Pinpoint the cell where the given text exists, returning its [x, y] midpoint coordinate. 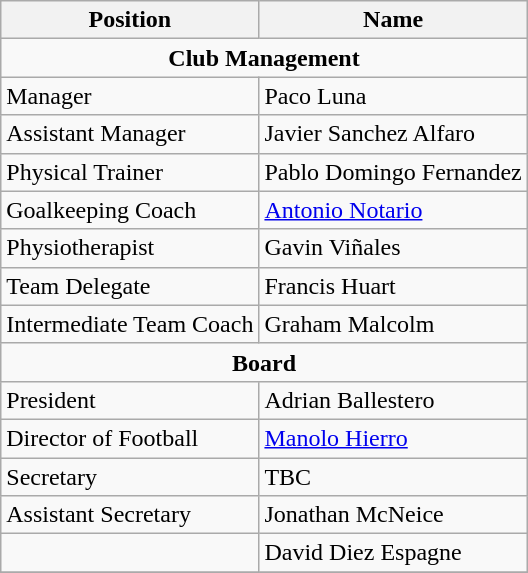
Physiotherapist [130, 248]
Assistant Manager [130, 134]
President [130, 400]
Board [264, 362]
TBC [393, 477]
Paco Luna [393, 96]
Gavin Viñales [393, 248]
Intermediate Team Coach [130, 324]
Goalkeeping Coach [130, 210]
Name [393, 20]
Manolo Hierro [393, 438]
Assistant Secretary [130, 515]
Antonio Notario [393, 210]
David Diez Espagne [393, 553]
Adrian Ballestero [393, 400]
Secretary [130, 477]
Position [130, 20]
Javier Sanchez Alfaro [393, 134]
Club Management [264, 58]
Pablo Domingo Fernandez [393, 172]
Director of Football [130, 438]
Manager [130, 96]
Physical Trainer [130, 172]
Francis Huart [393, 286]
Graham Malcolm [393, 324]
Team Delegate [130, 286]
Jonathan McNeice [393, 515]
